Search for the cell housing the specified text and yield its [x, y] center coordinate. 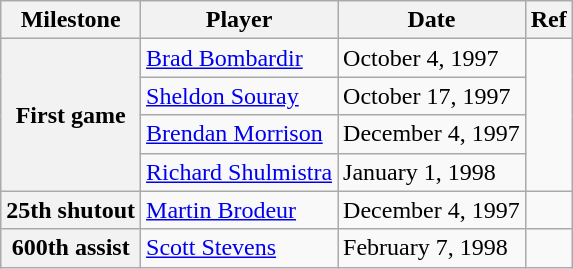
600th assist [71, 248]
Scott Stevens [240, 248]
Milestone [71, 20]
Player [240, 20]
February 7, 1998 [432, 248]
Sheldon Souray [240, 96]
Ref [548, 20]
October 4, 1997 [432, 58]
Brendan Morrison [240, 134]
January 1, 1998 [432, 172]
Richard Shulmistra [240, 172]
Martin Brodeur [240, 210]
First game [71, 115]
Brad Bombardir [240, 58]
25th shutout [71, 210]
October 17, 1997 [432, 96]
Date [432, 20]
